For the text-containing cell, return its midpoint in [X, Y] coordinate format. 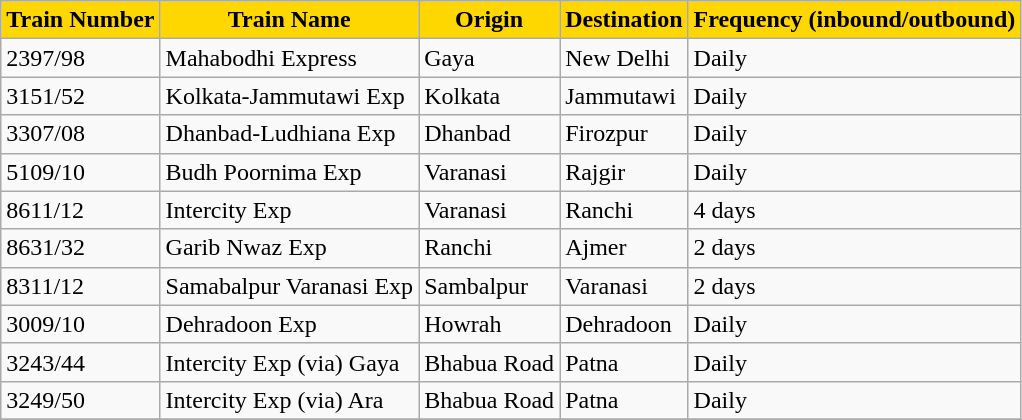
Rajgir [624, 172]
Intercity Exp (via) Gaya [290, 362]
Ajmer [624, 248]
Dhanbad-Ludhiana Exp [290, 134]
2397/98 [80, 58]
Dhanbad [490, 134]
Origin [490, 20]
Intercity Exp [290, 210]
Train Number [80, 20]
Dehradoon [624, 324]
4 days [854, 210]
Mahabodhi Express [290, 58]
5109/10 [80, 172]
Kolkata-Jammutawi Exp [290, 96]
Intercity Exp (via) Ara [290, 400]
3151/52 [80, 96]
Garib Nwaz Exp [290, 248]
Budh Poornima Exp [290, 172]
Kolkata [490, 96]
Jammutawi [624, 96]
Frequency (inbound/outbound) [854, 20]
Gaya [490, 58]
3243/44 [80, 362]
Sambalpur [490, 286]
8311/12 [80, 286]
Destination [624, 20]
3249/50 [80, 400]
Dehradoon Exp [290, 324]
8611/12 [80, 210]
3307/08 [80, 134]
New Delhi [624, 58]
Howrah [490, 324]
Samabalpur Varanasi Exp [290, 286]
Train Name [290, 20]
Firozpur [624, 134]
3009/10 [80, 324]
8631/32 [80, 248]
